Extract the (x, y) coordinate from the center of the cell holding the provided text.  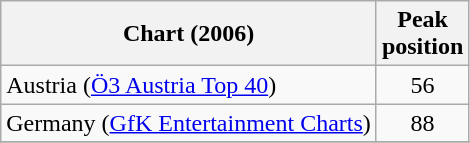
Austria (Ö3 Austria Top 40) (189, 85)
Chart (2006) (189, 34)
56 (422, 85)
Germany (GfK Entertainment Charts) (189, 123)
88 (422, 123)
Peakposition (422, 34)
